Output the (X, Y) coordinate of the center of the cell containing the given text.  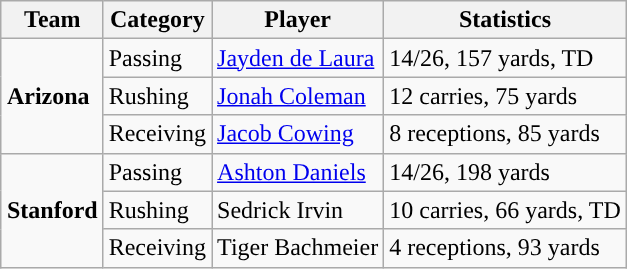
Arizona (52, 96)
Stanford (52, 210)
Player (298, 20)
10 carries, 66 yards, TD (506, 210)
Category (157, 20)
4 receptions, 93 yards (506, 248)
14/26, 198 yards (506, 172)
Jayden de Laura (298, 58)
8 receptions, 85 yards (506, 134)
Team (52, 20)
14/26, 157 yards, TD (506, 58)
Sedrick Irvin (298, 210)
Jacob Cowing (298, 134)
12 carries, 75 yards (506, 96)
Tiger Bachmeier (298, 248)
Jonah Coleman (298, 96)
Statistics (506, 20)
Ashton Daniels (298, 172)
